For the text-containing cell, return its midpoint in [x, y] coordinate format. 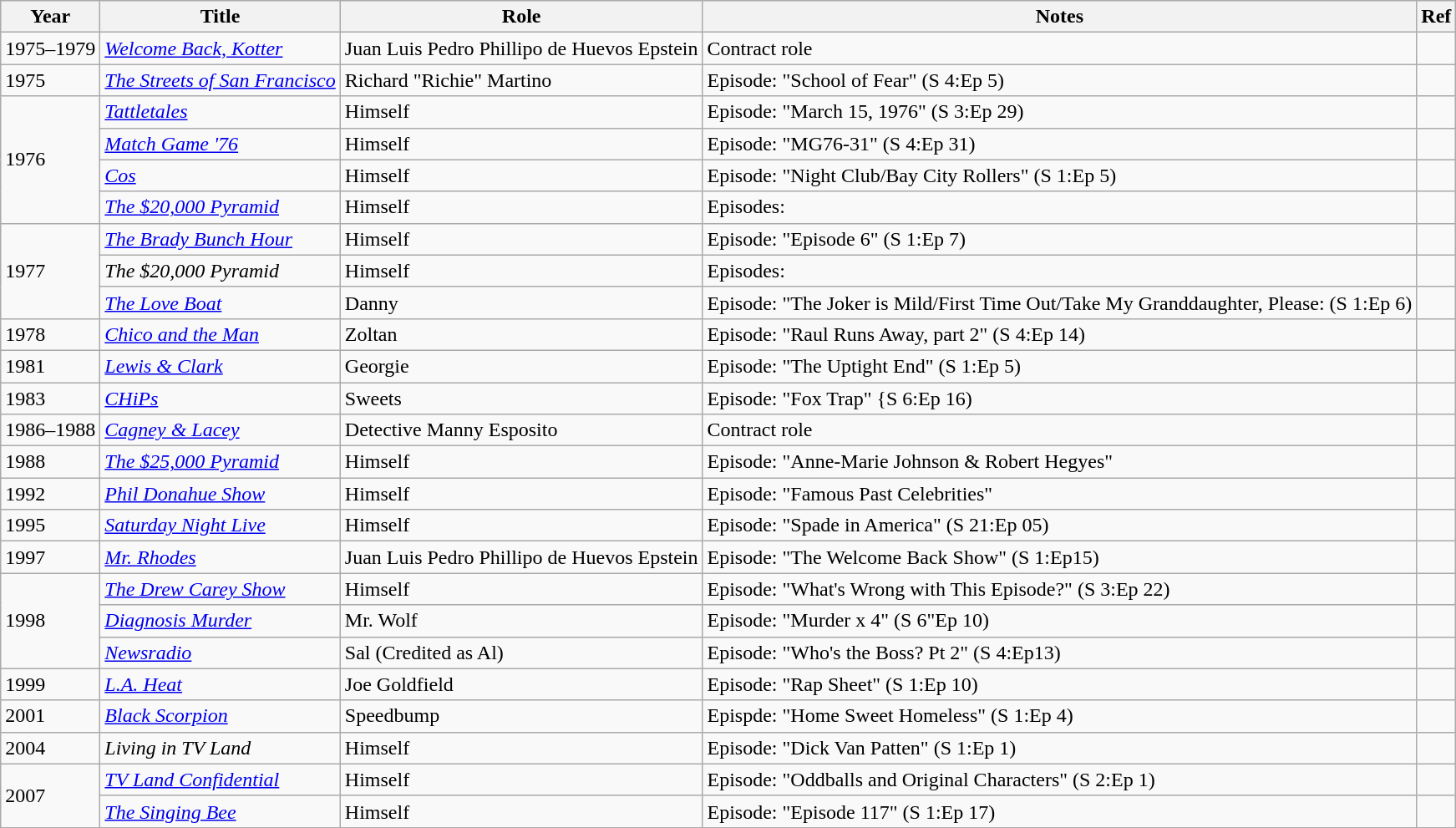
Detective Manny Esposito [521, 430]
Episode: "Oddballs and Original Characters" (S 2:Ep 1) [1059, 780]
1997 [50, 557]
Epispde: "Home Sweet Homeless" (S 1:Ep 4) [1059, 716]
Episode: "MG76-31" (S 4:Ep 31) [1059, 144]
1995 [50, 526]
Mr. Wolf [521, 621]
Episode: "Episode 6" (S 1:Ep 7) [1059, 239]
Sal (Credited as Al) [521, 653]
Episode: "Rap Sheet" (S 1:Ep 10) [1059, 684]
2007 [50, 795]
Year [50, 17]
The Love Boat [221, 302]
Chico and the Man [221, 334]
1975 [50, 80]
Episode: "Anne-Marie Johnson & Robert Hegyes" [1059, 462]
Saturday Night Live [221, 526]
1978 [50, 334]
Episode: "School of Fear" (S 4:Ep 5) [1059, 80]
1975–1979 [50, 48]
Black Scorpion [221, 716]
Episode: "Episode 117" (S 1:Ep 17) [1059, 811]
Zoltan [521, 334]
Cos [221, 175]
The Brady Bunch Hour [221, 239]
Role [521, 17]
The $25,000 Pyramid [221, 462]
Tattletales [221, 112]
Episode: "Murder x 4" (S 6"Ep 10) [1059, 621]
L.A. Heat [221, 684]
Sweets [521, 399]
Episode: "The Joker is Mild/First Time Out/Take My Granddaughter, Please: (S 1:Ep 6) [1059, 302]
Richard "Richie" Martino [521, 80]
2001 [50, 716]
The Streets of San Francisco [221, 80]
Episode: "March 15, 1976" (S 3:Ep 29) [1059, 112]
1988 [50, 462]
Episode: "The Welcome Back Show" (S 1:Ep15) [1059, 557]
2004 [50, 748]
Diagnosis Murder [221, 621]
1976 [50, 160]
1999 [50, 684]
1992 [50, 494]
Episode: "The Uptight End" (S 1:Ep 5) [1059, 366]
Phil Donahue Show [221, 494]
Georgie [521, 366]
Episode: "Famous Past Celebrities" [1059, 494]
Episode: "What's Wrong with This Episode?" (S 3:Ep 22) [1059, 589]
TV Land Confidential [221, 780]
Episode: "Fox Trap" {S 6:Ep 16) [1059, 399]
Welcome Back, Kotter [221, 48]
Danny [521, 302]
Episode: "Who's the Boss? Pt 2" (S 4:Ep13) [1059, 653]
The Singing Bee [221, 811]
Notes [1059, 17]
Episode: "Spade in America" (S 21:Ep 05) [1059, 526]
Newsradio [221, 653]
Match Game '76 [221, 144]
1998 [50, 621]
1986–1988 [50, 430]
Episode: "Dick Van Patten" (S 1:Ep 1) [1059, 748]
Lewis & Clark [221, 366]
Cagney & Lacey [221, 430]
1977 [50, 271]
Ref [1437, 17]
Episode: "Night Club/Bay City Rollers" (S 1:Ep 5) [1059, 175]
Living in TV Land [221, 748]
The Drew Carey Show [221, 589]
Joe Goldfield [521, 684]
CHiPs [221, 399]
Speedbump [521, 716]
1981 [50, 366]
1983 [50, 399]
Episode: "Raul Runs Away, part 2" (S 4:Ep 14) [1059, 334]
Title [221, 17]
Mr. Rhodes [221, 557]
